Determine the (x, y) coordinate at the center of the cell enclosing the given text.  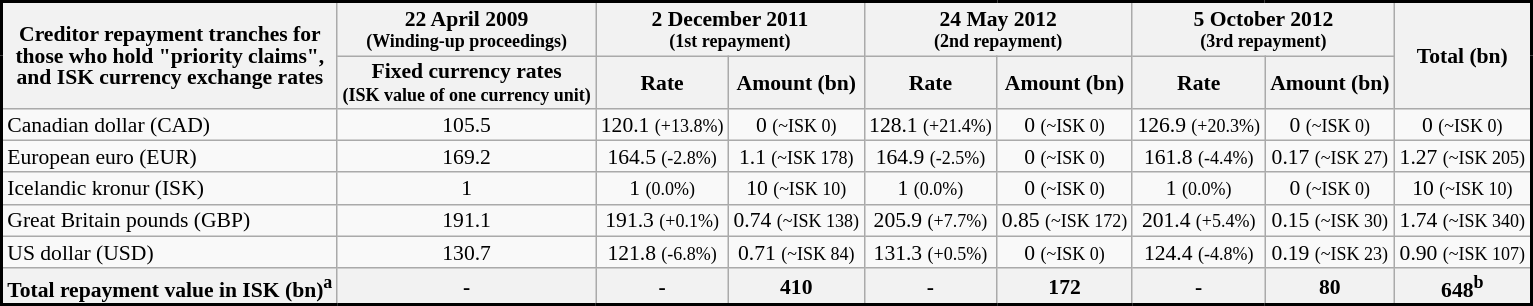
105.5 (466, 125)
2 December 2011(1st repayment) (730, 29)
120.1 (+13.8%) (662, 125)
648b (1463, 286)
161.8 (-4.4%) (1198, 157)
European euro (EUR) (170, 157)
5 October 2012(3rd repayment) (1263, 29)
0.85 (~ISK 172) (1065, 221)
US dollar (USD) (170, 252)
169.2 (466, 157)
205.9 (+7.7%) (930, 221)
Total repayment value in ISK (bn)a (170, 286)
172 (1065, 286)
0.15 (~ISK 30) (1330, 221)
201.4 (+5.4%) (1198, 221)
Great Britain pounds (GBP) (170, 221)
128.1 (+21.4%) (930, 125)
0.74 (~ISK 138) (796, 221)
0.19 (~ISK 23) (1330, 252)
0.71 (~ISK 84) (796, 252)
124.4 (-4.8%) (1198, 252)
1.1 (~ISK 178) (796, 157)
0.17 (~ISK 27) (1330, 157)
164.5 (-2.8%) (662, 157)
Icelandic kronur (ISK) (170, 189)
164.9 (-2.5%) (930, 157)
Creditor repayment tranches forthose who hold "priority claims",and ISK currency exchange rates (170, 56)
80 (1330, 286)
130.7 (466, 252)
121.8 (-6.8%) (662, 252)
131.3 (+0.5%) (930, 252)
0.90 (~ISK 107) (1463, 252)
Total (bn) (1463, 56)
1.27 (~ISK 205) (1463, 157)
126.9 (+20.3%) (1198, 125)
1 (466, 189)
1.74 (~ISK 340) (1463, 221)
410 (796, 286)
22 April 2009(Winding-up proceedings) (466, 29)
191.3 (+0.1%) (662, 221)
191.1 (466, 221)
Canadian dollar (CAD) (170, 125)
24 May 2012(2nd repayment) (998, 29)
Fixed currency rates(ISK value of one currency unit) (466, 82)
